Scan for the cell matching the given text and deliver its (x, y) coordinate at center. 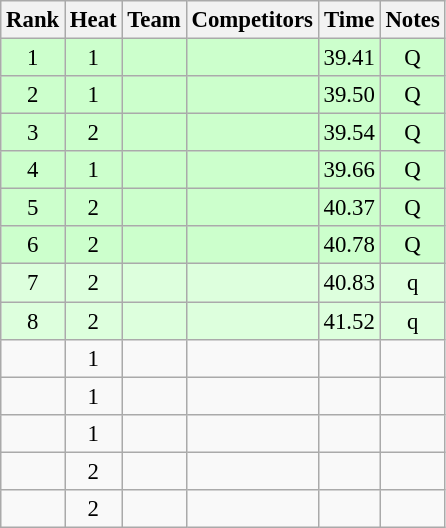
Competitors (252, 20)
Rank (33, 20)
Notes (412, 20)
40.78 (349, 245)
40.83 (349, 283)
3 (33, 133)
39.41 (349, 58)
39.54 (349, 133)
39.50 (349, 95)
Time (349, 20)
Team (154, 20)
Heat (94, 20)
7 (33, 283)
41.52 (349, 321)
6 (33, 245)
5 (33, 208)
4 (33, 170)
8 (33, 321)
40.37 (349, 208)
39.66 (349, 170)
